Extract the (X, Y) coordinate from the center of the cell holding the provided text.  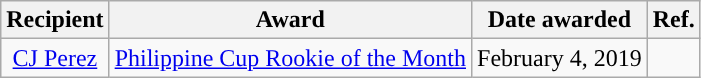
Recipient (55, 20)
February 4, 2019 (560, 58)
Date awarded (560, 20)
Award (290, 20)
CJ Perez (55, 58)
Ref. (674, 20)
Philippine Cup Rookie of the Month (290, 58)
